Provide the (X, Y) coordinate of the cell's center where the given text is located.  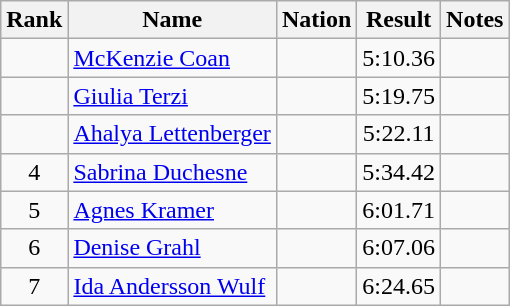
5 (34, 210)
7 (34, 286)
5:19.75 (399, 96)
5:22.11 (399, 134)
Sabrina Duchesne (172, 172)
Result (399, 20)
Nation (316, 20)
6:01.71 (399, 210)
Rank (34, 20)
5:10.36 (399, 58)
Ida Andersson Wulf (172, 286)
6:24.65 (399, 286)
5:34.42 (399, 172)
6 (34, 248)
6:07.06 (399, 248)
Ahalya Lettenberger (172, 134)
McKenzie Coan (172, 58)
Denise Grahl (172, 248)
Name (172, 20)
Notes (475, 20)
4 (34, 172)
Giulia Terzi (172, 96)
Agnes Kramer (172, 210)
